Pinpoint the cell where the given text exists, returning its (X, Y) midpoint coordinate. 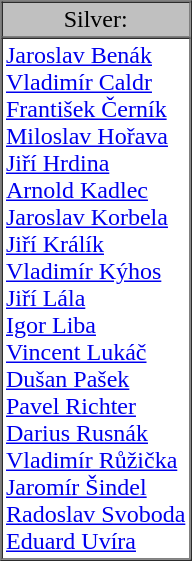
Silver: (96, 20)
